Pinpoint the cell where the given text exists, returning its [x, y] midpoint coordinate. 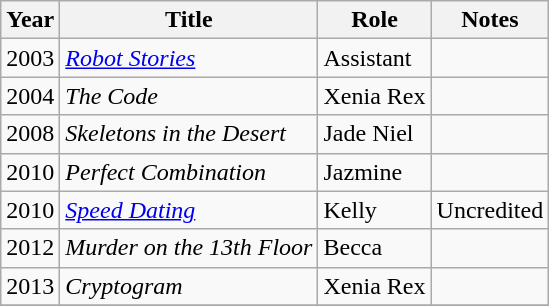
Becca [374, 248]
2012 [30, 248]
Robot Stories [189, 58]
Title [189, 20]
2008 [30, 134]
2003 [30, 58]
Perfect Combination [189, 172]
Uncredited [490, 210]
The Code [189, 96]
Assistant [374, 58]
Role [374, 20]
Skeletons in the Desert [189, 134]
2004 [30, 96]
Jade Niel [374, 134]
Murder on the 13th Floor [189, 248]
Jazmine [374, 172]
Speed Dating [189, 210]
Notes [490, 20]
Kelly [374, 210]
Cryptogram [189, 286]
Year [30, 20]
2013 [30, 286]
